Determine the (X, Y) coordinate at the center of the cell enclosing the given text.  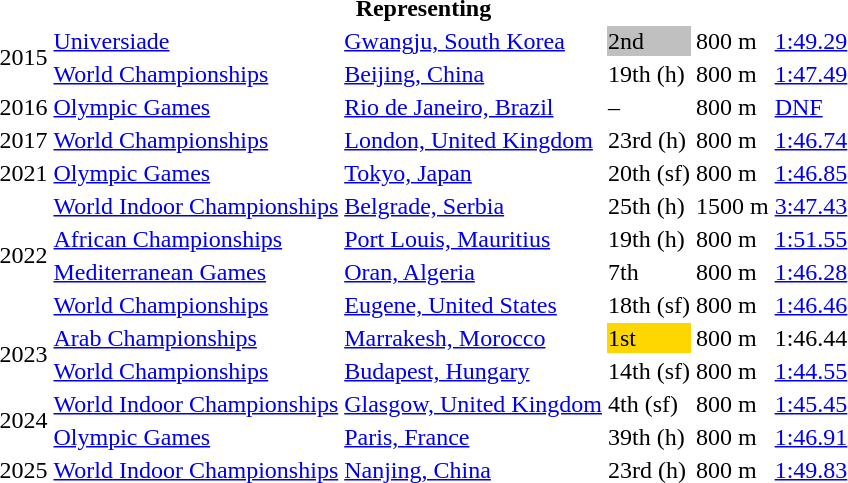
25th (h) (648, 206)
18th (sf) (648, 305)
14th (sf) (648, 371)
39th (h) (648, 437)
– (648, 107)
Eugene, United States (474, 305)
African Championships (196, 239)
Beijing, China (474, 74)
4th (sf) (648, 404)
23rd (h) (648, 140)
Paris, France (474, 437)
20th (sf) (648, 173)
Arab Championships (196, 338)
Oran, Algeria (474, 272)
2nd (648, 41)
Mediterranean Games (196, 272)
1500 m (732, 206)
Port Louis, Mauritius (474, 239)
Glasgow, United Kingdom (474, 404)
Tokyo, Japan (474, 173)
Gwangju, South Korea (474, 41)
Rio de Janeiro, Brazil (474, 107)
Belgrade, Serbia (474, 206)
Budapest, Hungary (474, 371)
Marrakesh, Morocco (474, 338)
7th (648, 272)
1st (648, 338)
London, United Kingdom (474, 140)
Universiade (196, 41)
